Pinpoint the cell where the given text exists, returning its [X, Y] midpoint coordinate. 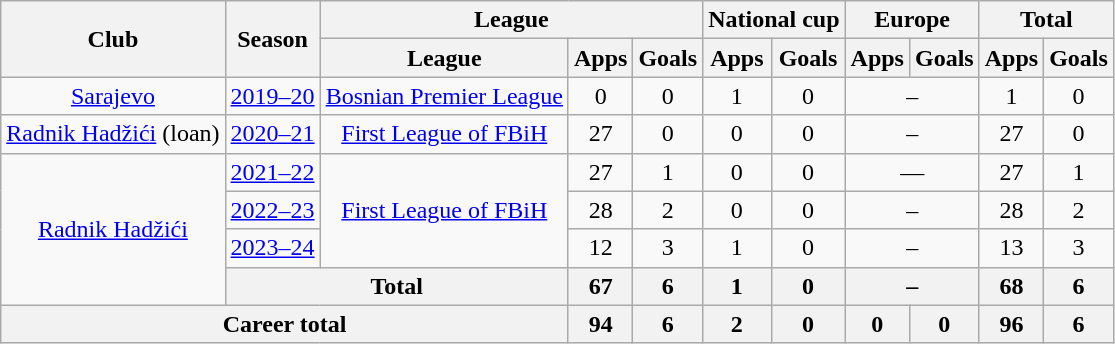
13 [1011, 248]
2022–23 [272, 210]
2023–24 [272, 248]
2021–22 [272, 172]
Season [272, 39]
— [912, 172]
Europe [912, 20]
Radnik Hadžići [113, 229]
12 [600, 248]
94 [600, 324]
68 [1011, 286]
2019–20 [272, 96]
Sarajevo [113, 96]
Club [113, 39]
67 [600, 286]
Career total [285, 324]
2020–21 [272, 134]
Bosnian Premier League [444, 96]
96 [1011, 324]
National cup [774, 20]
Radnik Hadžići (loan) [113, 134]
